For the text-containing cell, return its midpoint in [X, Y] coordinate format. 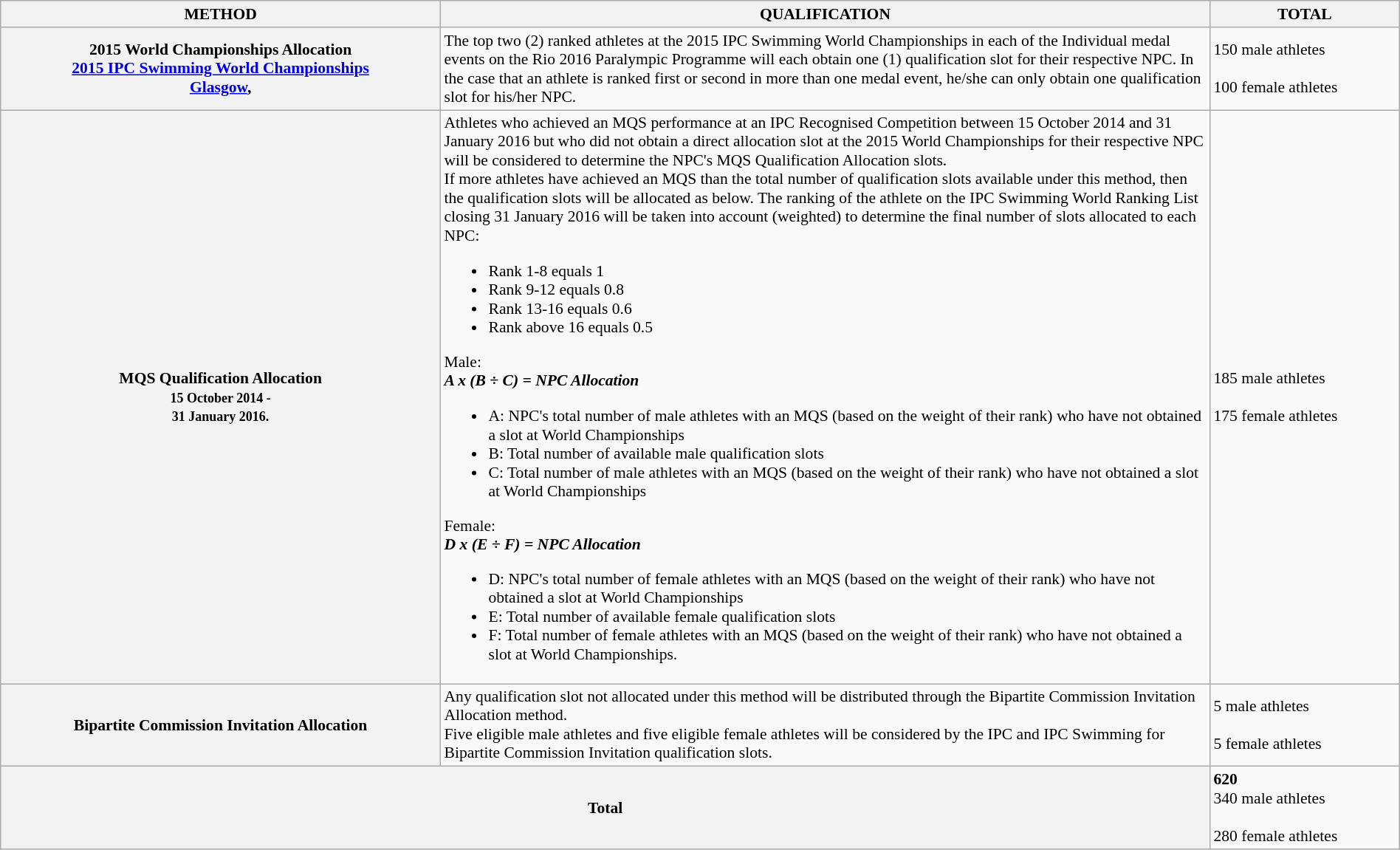
5 male athletes5 female athletes [1304, 725]
620340 male athletes280 female athletes [1304, 808]
Bipartite Commission Invitation Allocation [221, 725]
TOTAL [1304, 14]
Total [605, 808]
185 male athletes175 female athletes [1304, 397]
150 male athletes100 female athletes [1304, 69]
QUALIFICATION [825, 14]
MQS Qualification Allocation15 October 2014 -31 January 2016. [221, 397]
METHOD [221, 14]
2015 World Championships Allocation2015 IPC Swimming World ChampionshipsGlasgow, [221, 69]
